Identify which cell holds the provided text, then report its (X, Y) central coordinate. 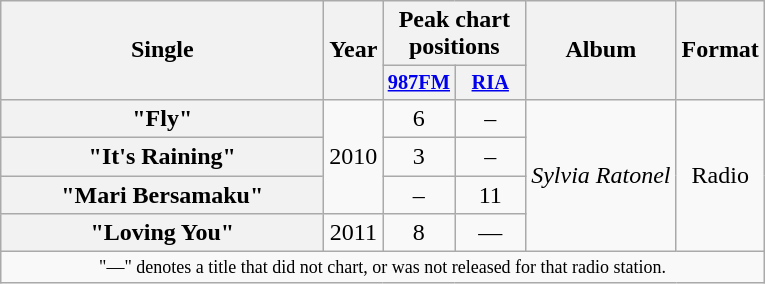
3 (419, 157)
"Loving You" (162, 233)
— (490, 233)
8 (419, 233)
2010 (354, 156)
Sylvia Ratonel (601, 175)
"—" denotes a title that did not chart, or was not released for that radio station. (383, 268)
2011 (354, 233)
Year (354, 50)
"It's Raining" (162, 157)
RIA (490, 83)
"Fly" (162, 118)
6 (419, 118)
Format (720, 50)
Single (162, 50)
Radio (720, 175)
"Mari Bersamaku" (162, 195)
11 (490, 195)
Peak chart positions (454, 34)
987FM (419, 83)
Album (601, 50)
